Locate the cell with the specified text and output its [X, Y] center coordinate. 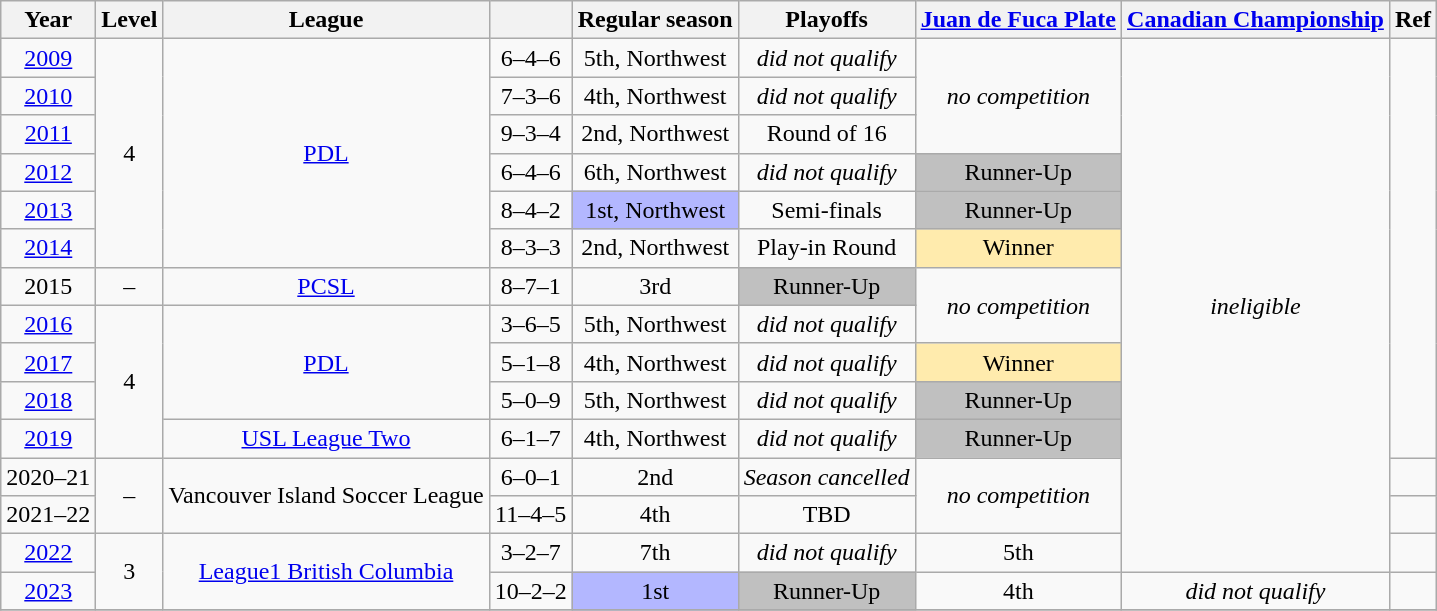
Season cancelled [826, 477]
8–4–2 [530, 210]
Juan de Fuca Plate [1018, 20]
Playoffs [826, 20]
2023 [48, 591]
League1 British Columbia [326, 572]
2012 [48, 172]
10–2–2 [530, 591]
5th [1018, 553]
2015 [48, 286]
2009 [48, 58]
Regular season [655, 20]
Round of 16 [826, 134]
6th, Northwest [655, 172]
2022 [48, 553]
PCSL [326, 286]
7th [655, 553]
TBD [826, 515]
2017 [48, 362]
5–0–9 [530, 400]
1st [655, 591]
Vancouver Island Soccer League [326, 496]
2010 [48, 96]
Play-in Round [826, 248]
6–1–7 [530, 438]
5–1–8 [530, 362]
2020–21 [48, 477]
3 [130, 572]
8–3–3 [530, 248]
2018 [48, 400]
2014 [48, 248]
Level [130, 20]
6–0–1 [530, 477]
2013 [48, 210]
2011 [48, 134]
League [326, 20]
9–3–4 [530, 134]
Canadian Championship [1256, 20]
3rd [655, 286]
2021–22 [48, 515]
Ref [1412, 20]
8–7–1 [530, 286]
2019 [48, 438]
1st, Northwest [655, 210]
2nd [655, 477]
Semi-finals [826, 210]
2016 [48, 324]
3–6–5 [530, 324]
USL League Two [326, 438]
3–2–7 [530, 553]
7–3–6 [530, 96]
ineligible [1256, 306]
Year [48, 20]
11–4–5 [530, 515]
